Output the (X, Y) coordinate of the center of the cell containing the given text.  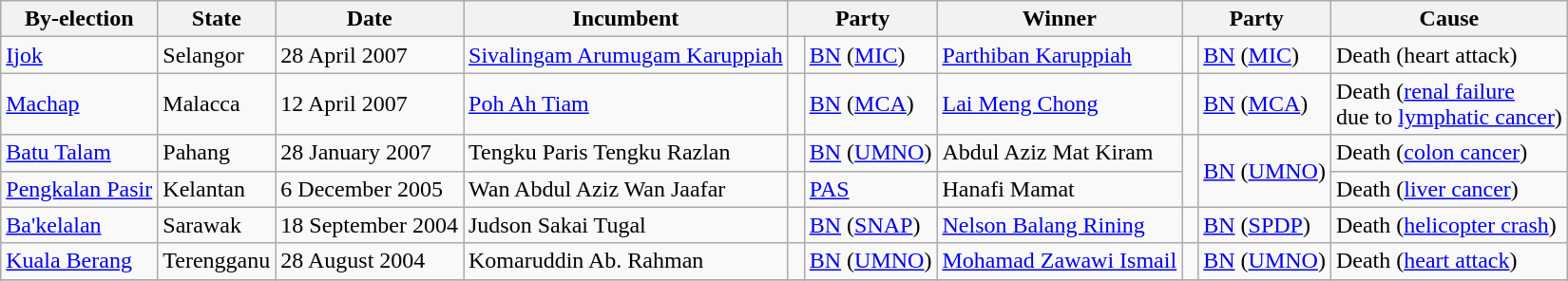
Judson Sakai Tugal (626, 225)
Selangor (217, 55)
Komaruddin Ab. Rahman (626, 261)
Wan Abdul Aziz Wan Jaafar (626, 189)
Kuala Berang (80, 261)
Sarawak (217, 225)
Death (liver cancer) (1448, 189)
12 April 2007 (370, 104)
Abdul Aziz Mat Kiram (1060, 153)
Death (helicopter crash) (1448, 225)
Ba'kelalan (80, 225)
Terengganu (217, 261)
Cause (1448, 19)
Machap (80, 104)
Pahang (217, 153)
Incumbent (626, 19)
28 April 2007 (370, 55)
Nelson Balang Rining (1060, 225)
BN (SPDP) (1265, 225)
Hanafi Mamat (1060, 189)
18 September 2004 (370, 225)
Poh Ah Tiam (626, 104)
Date (370, 19)
Kelantan (217, 189)
By-election (80, 19)
Tengku Paris Tengku Razlan (626, 153)
Malacca (217, 104)
Mohamad Zawawi Ismail (1060, 261)
Winner (1060, 19)
Death (renal failure due to lymphatic cancer) (1448, 104)
Batu Talam (80, 153)
Parthiban Karuppiah (1060, 55)
28 August 2004 (370, 261)
State (217, 19)
BN (SNAP) (870, 225)
PAS (870, 189)
Pengkalan Pasir (80, 189)
28 January 2007 (370, 153)
6 December 2005 (370, 189)
Death (colon cancer) (1448, 153)
Ijok (80, 55)
Lai Meng Chong (1060, 104)
Sivalingam Arumugam Karuppiah (626, 55)
